Determine the [x, y] coordinate at the center of the cell enclosing the given text.  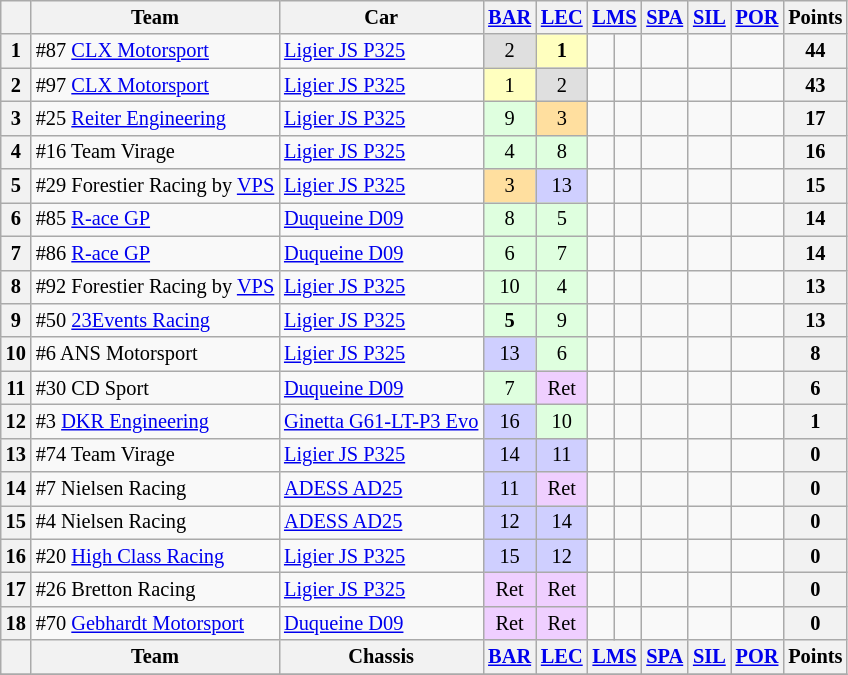
#26 Bretton Racing [155, 589]
#30 CD Sport [155, 388]
#29 Forestier Racing by VPS [155, 186]
Chassis [381, 657]
43 [815, 85]
#86 R-ace GP [155, 253]
Ginetta G61-LT-P3 Evo [381, 421]
#87 CLX Motorsport [155, 51]
#3 DKR Engineering [155, 421]
44 [815, 51]
#4 Nielsen Racing [155, 522]
#25 Reiter Engineering [155, 118]
Car [381, 17]
#50 23Events Racing [155, 320]
#6 ANS Motorsport [155, 354]
#92 Forestier Racing by VPS [155, 287]
#97 CLX Motorsport [155, 85]
#20 High Class Racing [155, 556]
#74 Team Virage [155, 455]
#7 Nielsen Racing [155, 489]
#70 Gebhardt Motorsport [155, 623]
#85 R-ace GP [155, 219]
#16 Team Virage [155, 152]
18 [16, 623]
